Detect which cell encompasses the target text, then output its (X, Y) center coordinate. 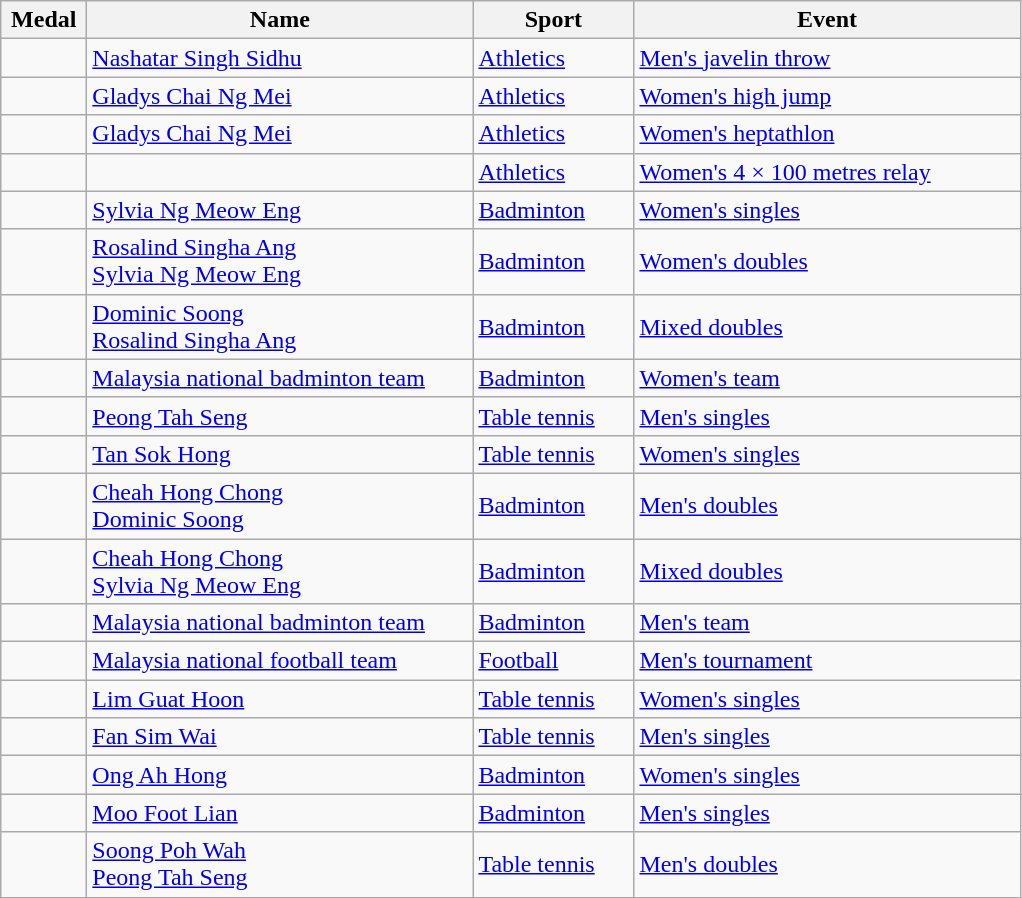
Men's team (827, 623)
Sport (554, 20)
Cheah Hong ChongSylvia Ng Meow Eng (280, 570)
Sylvia Ng Meow Eng (280, 210)
Nashatar Singh Sidhu (280, 58)
Women's heptathlon (827, 134)
Women's doubles (827, 262)
Dominic SoongRosalind Singha Ang (280, 326)
Tan Sok Hong (280, 454)
Malaysia national football team (280, 661)
Football (554, 661)
Women's team (827, 378)
Lim Guat Hoon (280, 699)
Men's tournament (827, 661)
Soong Poh WahPeong Tah Seng (280, 864)
Moo Foot Lian (280, 813)
Peong Tah Seng (280, 416)
Women's 4 × 100 metres relay (827, 172)
Rosalind Singha AngSylvia Ng Meow Eng (280, 262)
Cheah Hong ChongDominic Soong (280, 506)
Men's javelin throw (827, 58)
Event (827, 20)
Medal (44, 20)
Women's high jump (827, 96)
Fan Sim Wai (280, 737)
Ong Ah Hong (280, 775)
Name (280, 20)
